Find where the given text appears and provide that cell's center as (X, Y) coordinate. 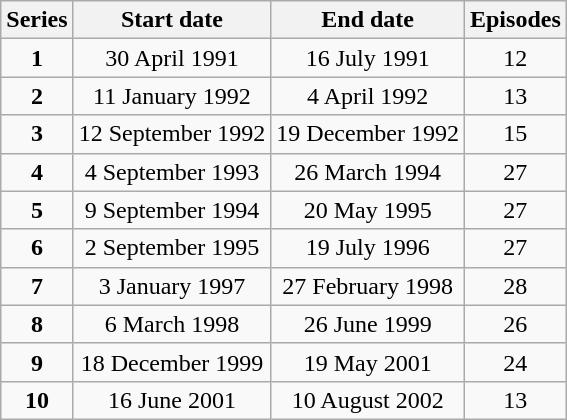
4 (37, 172)
10 (37, 400)
16 June 2001 (172, 400)
28 (515, 286)
9 (37, 362)
2 (37, 96)
26 March 1994 (368, 172)
4 April 1992 (368, 96)
26 (515, 324)
24 (515, 362)
2 September 1995 (172, 248)
9 September 1994 (172, 210)
6 (37, 248)
3 January 1997 (172, 286)
8 (37, 324)
15 (515, 134)
Start date (172, 20)
Episodes (515, 20)
1 (37, 58)
20 May 1995 (368, 210)
18 December 1999 (172, 362)
6 March 1998 (172, 324)
3 (37, 134)
Series (37, 20)
11 January 1992 (172, 96)
12 (515, 58)
4 September 1993 (172, 172)
30 April 1991 (172, 58)
27 February 1998 (368, 286)
26 June 1999 (368, 324)
19 December 1992 (368, 134)
10 August 2002 (368, 400)
19 July 1996 (368, 248)
16 July 1991 (368, 58)
19 May 2001 (368, 362)
5 (37, 210)
12 September 1992 (172, 134)
7 (37, 286)
End date (368, 20)
